Pinpoint the cell where the given text exists, returning its (x, y) midpoint coordinate. 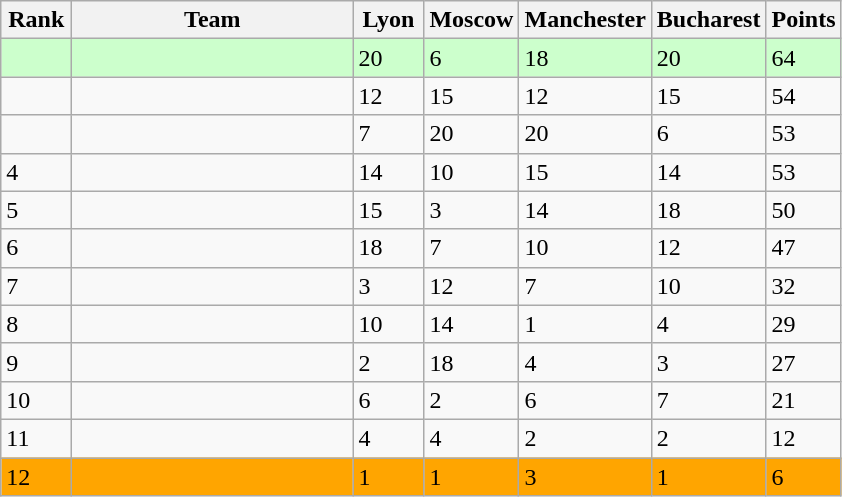
50 (804, 210)
9 (36, 362)
29 (804, 324)
Lyon (388, 20)
Bucharest (708, 20)
Moscow (472, 20)
27 (804, 362)
21 (804, 400)
11 (36, 438)
32 (804, 286)
Points (804, 20)
5 (36, 210)
Rank (36, 20)
64 (804, 58)
54 (804, 96)
47 (804, 248)
Manchester (585, 20)
8 (36, 324)
Team (212, 20)
